Capture the cell that displays the provided text and extract its [x, y] central coordinate. 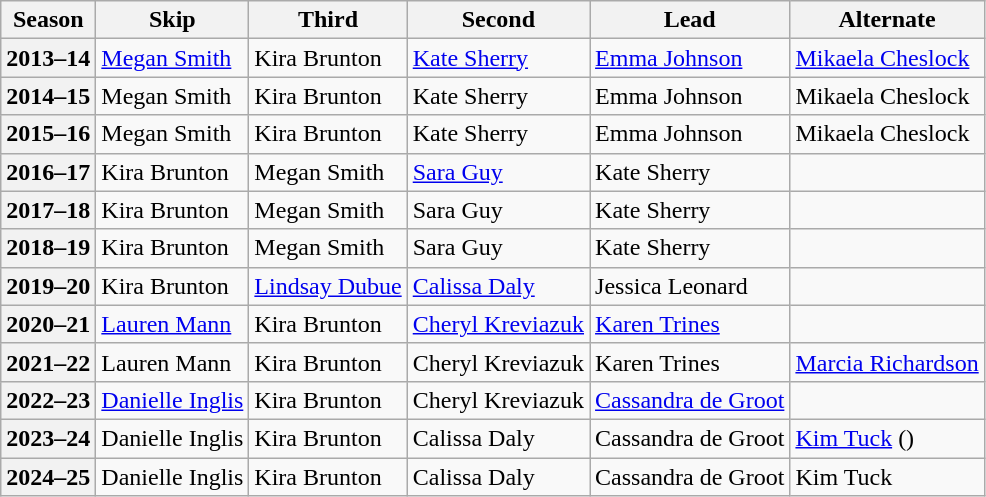
Kim Tuck [887, 477]
Third [328, 20]
Season [48, 20]
2015–16 [48, 134]
2023–24 [48, 438]
Jessica Leonard [690, 286]
2016–17 [48, 172]
2014–15 [48, 96]
Lead [690, 20]
2018–19 [48, 248]
2017–18 [48, 210]
2019–20 [48, 286]
Skip [172, 20]
Lindsay Dubue [328, 286]
2020–21 [48, 324]
2013–14 [48, 58]
2022–23 [48, 400]
Marcia Richardson [887, 362]
2024–25 [48, 477]
Second [498, 20]
2021–22 [48, 362]
Kim Tuck () [887, 438]
Alternate [887, 20]
